Return the (x, y) coordinate for the center point of the cell that contains the specified text.  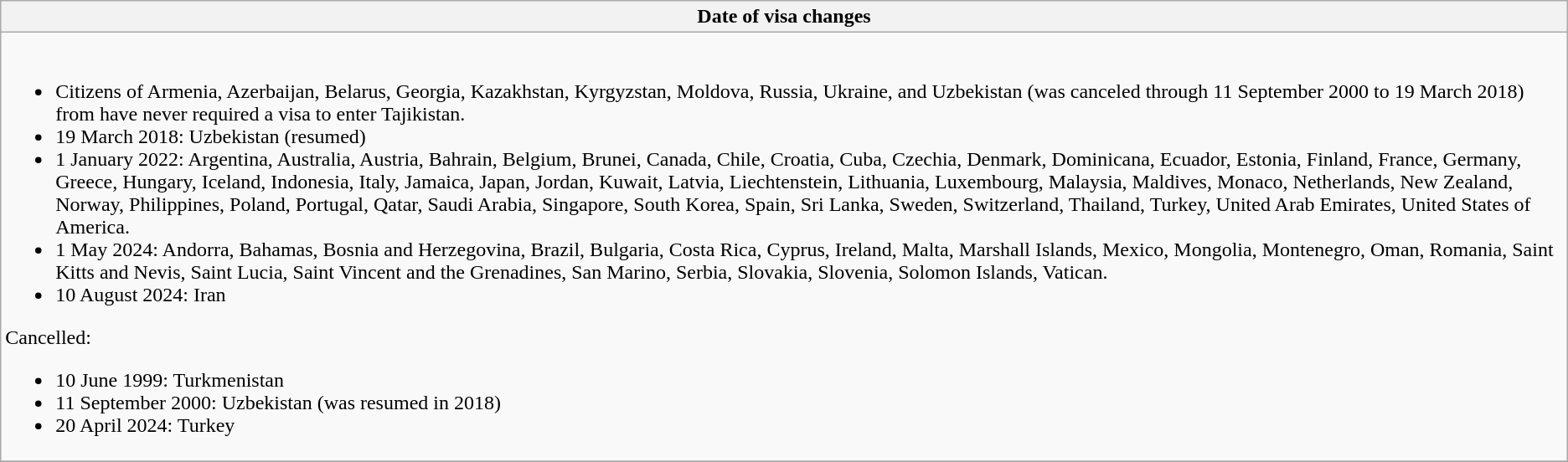
Date of visa changes (784, 17)
